Search for the cell housing the specified text and yield its (X, Y) center coordinate. 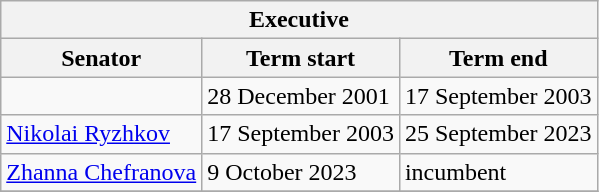
Zhanna Chefranova (102, 172)
9 October 2023 (301, 172)
Senator (102, 58)
28 December 2001 (301, 96)
Term start (301, 58)
incumbent (498, 172)
Executive (299, 20)
Nikolai Ryzhkov (102, 134)
25 September 2023 (498, 134)
Term end (498, 58)
